Output the (x, y) coordinate of the center of the cell containing the given text.  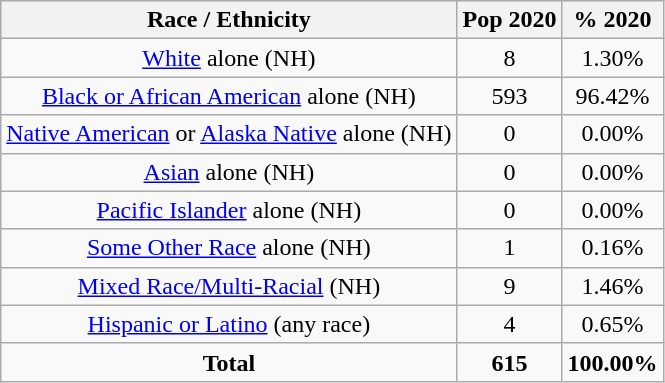
0.16% (612, 248)
Total (229, 362)
Race / Ethnicity (229, 20)
Mixed Race/Multi-Racial (NH) (229, 286)
1.30% (612, 58)
% 2020 (612, 20)
593 (510, 96)
Asian alone (NH) (229, 172)
Some Other Race alone (NH) (229, 248)
Pacific Islander alone (NH) (229, 210)
96.42% (612, 96)
1 (510, 248)
Hispanic or Latino (any race) (229, 324)
Black or African American alone (NH) (229, 96)
1.46% (612, 286)
0.65% (612, 324)
White alone (NH) (229, 58)
100.00% (612, 362)
615 (510, 362)
9 (510, 286)
Native American or Alaska Native alone (NH) (229, 134)
8 (510, 58)
4 (510, 324)
Pop 2020 (510, 20)
